Scan for the cell matching the given text and deliver its [X, Y] coordinate at center. 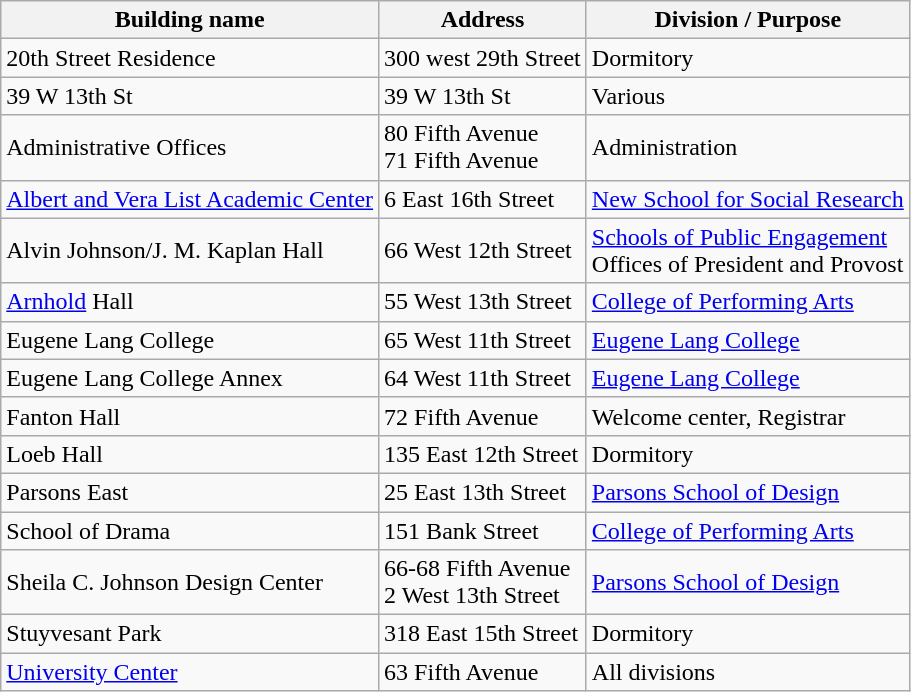
63 Fifth Avenue [483, 672]
Schools of Public EngagementOffices of President and Provost [748, 250]
25 East 13th Street [483, 492]
Alvin Johnson/J. M. Kaplan Hall [190, 250]
Sheila C. Johnson Design Center [190, 582]
318 East 15th Street [483, 634]
55 West 13th Street [483, 302]
80 Fifth Avenue71 Fifth Avenue [483, 148]
Stuyvesant Park [190, 634]
Welcome center, Registrar [748, 416]
65 West 11th Street [483, 340]
6 East 16th Street [483, 199]
Various [748, 96]
66 West 12th Street [483, 250]
Building name [190, 20]
All divisions [748, 672]
New School for Social Research [748, 199]
72 Fifth Avenue [483, 416]
Parsons East [190, 492]
Arnhold Hall [190, 302]
66-68 Fifth Avenue2 West 13th Street [483, 582]
20th Street Residence [190, 58]
64 West 11th Street [483, 378]
Eugene Lang College Annex [190, 378]
Albert and Vera List Academic Center [190, 199]
Division / Purpose [748, 20]
300 west 29th Street [483, 58]
Loeb Hall [190, 454]
Fanton Hall [190, 416]
School of Drama [190, 531]
Address [483, 20]
University Center [190, 672]
135 East 12th Street [483, 454]
Administrative Offices [190, 148]
151 Bank Street [483, 531]
Administration [748, 148]
